Output the (X, Y) coordinate of the center of the cell containing the given text.  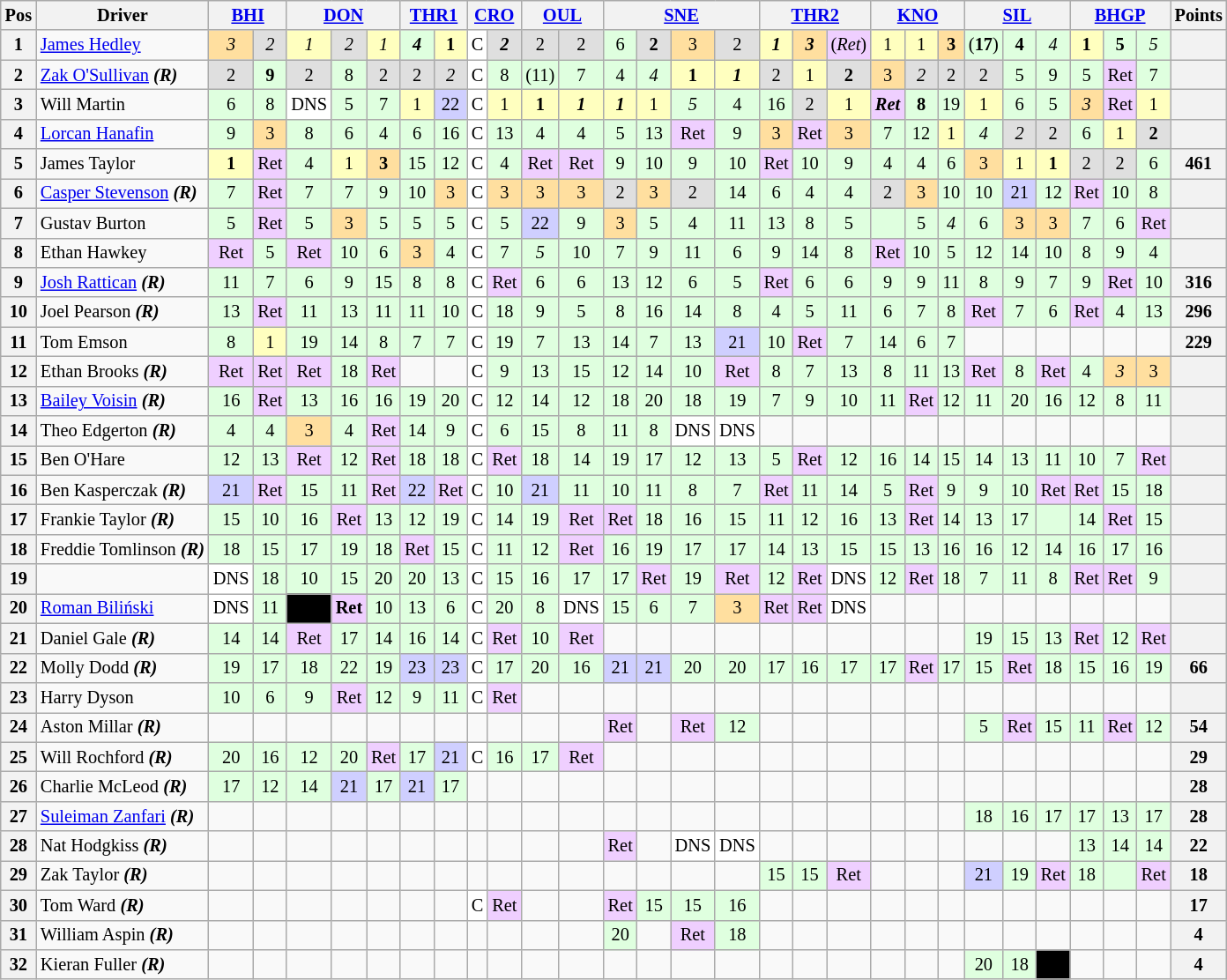
Kieran Fuller (R) (123, 964)
Lorcan Hanafin (123, 134)
Ethan Brooks (R) (123, 371)
25 (19, 757)
296 (1199, 312)
Ben Kasperczak (R) (123, 490)
Molly Dodd (R) (123, 668)
CRO (494, 15)
316 (1199, 282)
Zak O'Sullivan (R) (123, 75)
Will Rochford (R) (123, 757)
32 (19, 964)
26 (19, 786)
(11) (539, 75)
Casper Stevenson (R) (123, 193)
Charlie McLeod (R) (123, 786)
Suleiman Zanfari (R) (123, 816)
27 (19, 816)
Gustav Burton (123, 223)
Daniel Gale (R) (123, 638)
Points (1199, 15)
54 (1199, 727)
31 (19, 935)
(Ret) (849, 45)
THR1 (434, 15)
James Taylor (123, 164)
Tom Ward (R) (123, 905)
Pos (19, 15)
Harry Dyson (123, 697)
Ben O'Hare (123, 460)
SNE (682, 15)
THR2 (815, 15)
Roman Biliński (123, 608)
SIL (1017, 15)
Zak Taylor (R) (123, 875)
DON (344, 15)
461 (1199, 164)
30 (19, 905)
Tom Emson (123, 342)
BHI (248, 15)
BHGP (1120, 15)
James Hedley (123, 45)
Joel Pearson (R) (123, 312)
Will Martin (123, 104)
Freddie Tomlinson (R) (123, 549)
24 (19, 727)
Driver (123, 15)
KNO (918, 15)
Theo Edgerton (R) (123, 431)
OUL (562, 15)
(17) (984, 45)
William Aspin (R) (123, 935)
Nat Hodgkiss (R) (123, 846)
Bailey Voisin (R) (123, 401)
66 (1199, 668)
Aston Millar (R) (123, 727)
Josh Rattican (R) (123, 282)
Frankie Taylor (R) (123, 519)
229 (1199, 342)
Ethan Hawkey (123, 253)
